Detect which cell encompasses the target text, then output its [x, y] center coordinate. 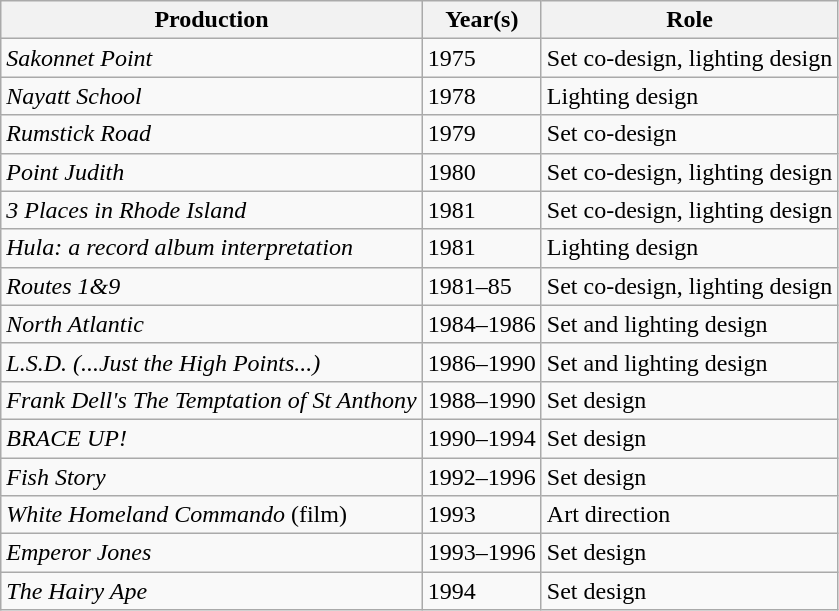
1988–1990 [482, 400]
Frank Dell's The Temptation of St Anthony [212, 400]
1993 [482, 515]
1978 [482, 96]
White Homeland Commando (film) [212, 515]
The Hairy Ape [212, 591]
Fish Story [212, 477]
1981–85 [482, 286]
3 Places in Rhode Island [212, 210]
BRACE UP! [212, 438]
Hula: a record album interpretation [212, 248]
Role [689, 20]
1986–1990 [482, 362]
Year(s) [482, 20]
Nayatt School [212, 96]
North Atlantic [212, 324]
Set co-design [689, 134]
1993–1996 [482, 553]
Point Judith [212, 172]
Art direction [689, 515]
Sakonnet Point [212, 58]
1979 [482, 134]
1975 [482, 58]
1992–1996 [482, 477]
Routes 1&9 [212, 286]
1990–1994 [482, 438]
1984–1986 [482, 324]
Emperor Jones [212, 553]
Rumstick Road [212, 134]
1994 [482, 591]
1980 [482, 172]
Production [212, 20]
L.S.D. (...Just the High Points...) [212, 362]
